Return (X, Y) of the center of cell containing provided text 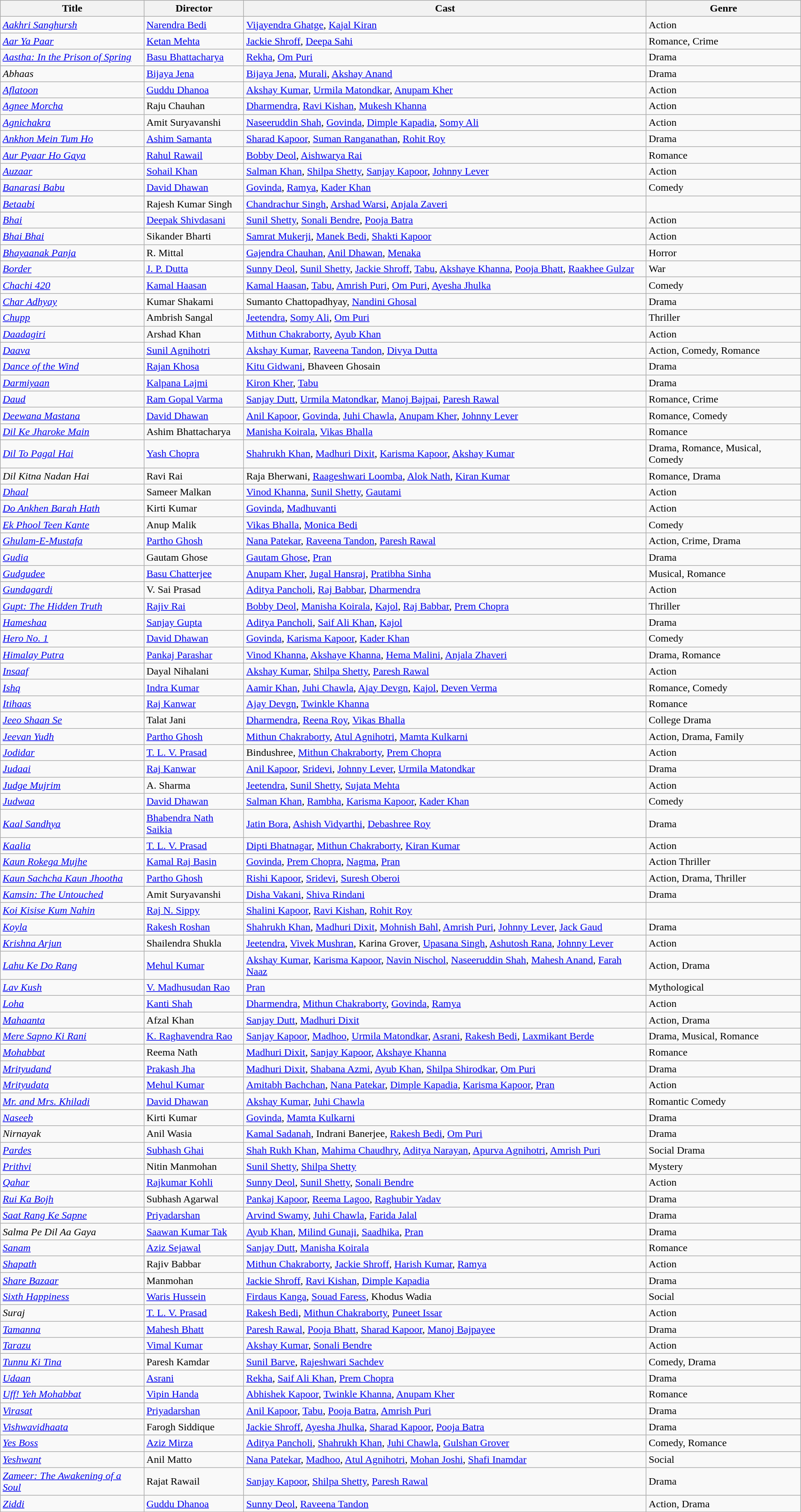
Anil Wasia (194, 1134)
Action, Drama, Family (723, 736)
Share Bazaar (72, 1280)
Nana Patekar, Madhoo, Atul Agnihotri, Mohan Joshi, Shafi Inamdar (445, 1459)
Banarasi Babu (72, 187)
Paresh Rawal, Pooja Bhatt, Sharad Kapoor, Manoj Bajpayee (445, 1329)
Jeetendra, Vivek Mushran, Karina Grover, Upasana Singh, Ashutosh Rana, Johnny Lever (445, 943)
Pankaj Kapoor, Reema Lagoo, Raghubir Yadav (445, 1199)
Agnichakra (72, 122)
Saawan Kumar Tak (194, 1231)
Action, Drama, Thriller (723, 878)
Dharmendra, Reena Roy, Vikas Bhalla (445, 720)
Gajendra Chauhan, Anil Dhawan, Menaka (445, 253)
A. Sharma (194, 785)
Romantic Comedy (723, 1101)
Sharad Kapoor, Suman Ranganathan, Rohit Roy (445, 139)
Hameshaa (72, 622)
Kamsin: The Untouched (72, 894)
Sunny Deol, Sunil Shetty, Sonali Bendre (445, 1183)
Sunil Shetty, Sonali Bendre, Pooja Batra (445, 220)
Action, Crime, Drama (723, 541)
Romance, Drama (723, 476)
Suraj (72, 1313)
Betaabi (72, 204)
Virasat (72, 1411)
Bhayaanak Panja (72, 253)
Govinda, Madhuvanti (445, 509)
Salman Khan, Shilpa Shetty, Sanjay Kapoor, Johnny Lever (445, 171)
Vipin Handa (194, 1394)
Jackie Shroff, Deepa Sahi (445, 41)
College Drama (723, 720)
Drama, Romance, Musical, Comedy (723, 453)
Ambrish Sangal (194, 318)
Raj N. Sippy (194, 911)
Ketan Mehta (194, 41)
Shapath (72, 1264)
Manmohan (194, 1280)
Deewana Mastana (72, 415)
Govinda, Ramya, Kader Khan (445, 187)
Dharmendra, Ravi Kishan, Mukesh Khanna (445, 106)
Gudgudee (72, 574)
Uff! Yeh Mohabbat (72, 1394)
Pardes (72, 1150)
Sikander Bharti (194, 237)
Kitu Gidwani, Bhaveen Ghosain (445, 367)
Kamal Haasan, Tabu, Amrish Puri, Om Puri, Ayesha Jhulka (445, 285)
Drama, Romance (723, 655)
Director (194, 9)
Kamal Sadanah, Indrani Banerjee, Rakesh Bedi, Om Puri (445, 1134)
Daava (72, 350)
Gudia (72, 557)
Shahrukh Khan, Madhuri Dixit, Mohnish Bahl, Amrish Puri, Johnny Lever, Jack Gaud (445, 927)
Kamal Haasan (194, 285)
Rajat Rawail (194, 1482)
Action, Comedy, Romance (723, 350)
Jeetendra, Somy Ali, Om Puri (445, 318)
Prakash Jha (194, 1069)
Tunnu Ki Tina (72, 1362)
Prithvi (72, 1166)
Jackie Shroff, Ravi Kishan, Dimple Kapadia (445, 1280)
Rekha, Saif Ali Khan, Prem Chopra (445, 1378)
Shailendra Shukla (194, 943)
Bindushree, Mithun Chakraborty, Prem Chopra (445, 753)
Bhai (72, 220)
Dance of the Wind (72, 367)
Sanjay Gupta (194, 622)
Sunil Agnihotri (194, 350)
Gupt: The Hidden Truth (72, 606)
Subhash Agarwal (194, 1199)
Mithun Chakraborty, Jackie Shroff, Harish Kumar, Ramya (445, 1264)
Afzal Khan (194, 1020)
Rajesh Kumar Singh (194, 204)
Sanjay Dutt, Madhuri Dixit (445, 1020)
Ram Gopal Varma (194, 399)
Nirnayak (72, 1134)
Mohabbat (72, 1053)
Mahesh Bhatt (194, 1329)
Ashim Samanta (194, 139)
Sixth Happiness (72, 1297)
Akshay Kumar, Urmila Matondkar, Anupam Kher (445, 90)
Title (72, 9)
Naseeb (72, 1118)
Firdaus Kanga, Souad Faress, Khodus Wadia (445, 1297)
Naseeruddin Shah, Govinda, Dimple Kapadia, Somy Ali (445, 122)
Aditya Pancholi, Shahrukh Khan, Juhi Chawla, Gulshan Grover (445, 1443)
Talat Jani (194, 720)
Tamanna (72, 1329)
Govinda, Mamta Kulkarni (445, 1118)
Waris Hussein (194, 1297)
Horror (723, 253)
Kamal Raj Basin (194, 862)
Qahar (72, 1183)
Border (72, 269)
Rishi Kapoor, Sridevi, Suresh Oberoi (445, 878)
Gundagardi (72, 590)
Rahul Rawail (194, 155)
Aziz Sejawal (194, 1248)
Kumar Shakami (194, 302)
Deepak Shivdasani (194, 220)
Dil Ke Jharoke Main (72, 432)
Kiron Kher, Tabu (445, 383)
Bhabendra Nath Saikia (194, 824)
Anil Kapoor, Govinda, Juhi Chawla, Anupam Kher, Johnny Lever (445, 415)
Kalpana Lajmi (194, 383)
Sunil Shetty, Shilpa Shetty (445, 1166)
Musical, Romance (723, 574)
Mythological (723, 987)
V. Sai Prasad (194, 590)
R. Mittal (194, 253)
Akshay Kumar, Shilpa Shetty, Paresh Rawal (445, 671)
K. Raghavendra Rao (194, 1036)
Mithun Chakraborty, Ayub Khan (445, 334)
Abhaas (72, 74)
Jatin Bora, Ashish Vidyarthi, Debashree Roy (445, 824)
Vimal Kumar (194, 1346)
Bobby Deol, Manisha Koirala, Kajol, Raj Babbar, Prem Chopra (445, 606)
Abhishek Kapoor, Twinkle Khanna, Anupam Kher (445, 1394)
Akshay Kumar, Karisma Kapoor, Navin Nischol, Naseeruddin Shah, Mahesh Anand, Farah Naaz (445, 965)
Akshay Kumar, Juhi Chawla (445, 1101)
Daud (72, 399)
Dil To Pagal Hai (72, 453)
Sunil Barve, Rajeshwari Sachdev (445, 1362)
Comedy, Romance (723, 1443)
Mrityudand (72, 1069)
Nitin Manmohan (194, 1166)
Ishq (72, 687)
Anupam Kher, Jugal Hansraj, Pratibha Sinha (445, 574)
Ziddi (72, 1503)
Sohail Khan (194, 171)
Amitabh Bachchan, Nana Patekar, Dimple Kapadia, Karisma Kapoor, Pran (445, 1085)
Dil Kitna Nadan Hai (72, 476)
Sanam (72, 1248)
Manisha Koirala, Vikas Bhalla (445, 432)
Chachi 420 (72, 285)
Ajay Devgn, Twinkle Khanna (445, 704)
Chupp (72, 318)
Anil Matto (194, 1459)
Subhash Ghai (194, 1150)
Lav Kush (72, 987)
V. Madhusudan Rao (194, 987)
Rui Ka Bojh (72, 1199)
Chandrachur Singh, Arshad Warsi, Anjala Zaveri (445, 204)
Ashim Bhattacharya (194, 432)
Reema Nath (194, 1053)
Insaaf (72, 671)
Drama, Musical, Romance (723, 1036)
Salman Khan, Rambha, Karisma Kapoor, Kader Khan (445, 802)
Yes Boss (72, 1443)
Rekha, Om Puri (445, 57)
Daadagiri (72, 334)
Lahu Ke Do Rang (72, 965)
Farogh Siddique (194, 1427)
Aastha: In the Prison of Spring (72, 57)
Koi Kisise Kum Nahin (72, 911)
Pankaj Parashar (194, 655)
J. P. Dutta (194, 269)
Sameer Malkan (194, 492)
Samrat Mukerji, Manek Bedi, Shakti Kapoor (445, 237)
Aditya Pancholi, Saif Ali Khan, Kajol (445, 622)
Raju Chauhan (194, 106)
Aar Ya Paar (72, 41)
Char Adhyay (72, 302)
Rajiv Rai (194, 606)
Shah Rukh Khan, Mahima Chaudhry, Aditya Narayan, Apurva Agnihotri, Amrish Puri (445, 1150)
Agnee Morcha (72, 106)
Itihaas (72, 704)
Akshay Kumar, Raveena Tandon, Divya Dutta (445, 350)
Aziz Mirza (194, 1443)
Auzaar (72, 171)
Yeshwant (72, 1459)
Sumanto Chattopadhyay, Nandini Ghosal (445, 302)
Aamir Khan, Juhi Chawla, Ajay Devgn, Kajol, Deven Verma (445, 687)
Rakesh Bedi, Mithun Chakraborty, Puneet Issar (445, 1313)
Indra Kumar (194, 687)
Mahaanta (72, 1020)
Cast (445, 9)
Do Ankhen Barah Hath (72, 509)
Basu Bhattacharya (194, 57)
Mystery (723, 1166)
Yash Chopra (194, 453)
Nana Patekar, Raveena Tandon, Paresh Rawal (445, 541)
Koyla (72, 927)
Sanjay Dutt, Manisha Koirala (445, 1248)
Dipti Bhatnagar, Mithun Chakraborty, Kiran Kumar (445, 846)
Rajan Khosa (194, 367)
Kaun Rokega Mujhe (72, 862)
Dhaal (72, 492)
Rakesh Roshan (194, 927)
Jeeo Shaan Se (72, 720)
Sanjay Dutt, Urmila Matondkar, Manoj Bajpai, Paresh Rawal (445, 399)
Govinda, Prem Chopra, Nagma, Pran (445, 862)
Asrani (194, 1378)
Himalay Putra (72, 655)
Judge Mujrim (72, 785)
Loha (72, 1003)
Sunny Deol, Raveena Tandon (445, 1503)
Pran (445, 987)
Judaai (72, 769)
Aakhri Sanghursh (72, 25)
Sanjay Kapoor, Madhoo, Urmila Matondkar, Asrani, Rakesh Bedi, Laxmikant Berde (445, 1036)
Aditya Pancholi, Raj Babbar, Dharmendra (445, 590)
Ankhon Mein Tum Ho (72, 139)
Saat Rang Ke Sapne (72, 1215)
Udaan (72, 1378)
Narendra Bedi (194, 25)
Action Thriller (723, 862)
Shalini Kapoor, Ravi Kishan, Rohit Roy (445, 911)
Dayal Nihalani (194, 671)
Mere Sapno Ki Rani (72, 1036)
Govinda, Karisma Kapoor, Kader Khan (445, 639)
Anup Malik (194, 525)
Kaun Sachcha Kaun Jhootha (72, 878)
Basu Chatterjee (194, 574)
Darmiyaan (72, 383)
Madhuri Dixit, Shabana Azmi, Ayub Khan, Shilpa Shirodkar, Om Puri (445, 1069)
Vijayendra Ghatge, Kajal Kiran (445, 25)
Jackie Shroff, Ayesha Jhulka, Sharad Kapoor, Pooja Batra (445, 1427)
Ghulam-E-Mustafa (72, 541)
Akshay Kumar, Sonali Bendre (445, 1346)
Anil Kapoor, Tabu, Pooja Batra, Amrish Puri (445, 1411)
Ayub Khan, Milind Gunaji, Saadhika, Pran (445, 1231)
Jeevan Yudh (72, 736)
Social Drama (723, 1150)
Kaal Sandhya (72, 824)
Vishwavidhaata (72, 1427)
Disha Vakani, Shiva Rindani (445, 894)
Krishna Arjun (72, 943)
Bhai Bhai (72, 237)
Ek Phool Teen Kante (72, 525)
Vikas Bhalla, Monica Bedi (445, 525)
Arvind Swamy, Juhi Chawla, Farida Jalal (445, 1215)
Aur Pyaar Ho Gaya (72, 155)
Dharmendra, Mithun Chakraborty, Govinda, Ramya (445, 1003)
Jeetendra, Sunil Shetty, Sujata Mehta (445, 785)
Tarazu (72, 1346)
Comedy, Drama (723, 1362)
Bobby Deol, Aishwarya Rai (445, 155)
Rajiv Babbar (194, 1264)
Salma Pe Dil Aa Gaya (72, 1231)
Genre (723, 9)
Bijaya Jena, Murali, Akshay Anand (445, 74)
Aflatoon (72, 90)
Madhuri Dixit, Sanjay Kapoor, Akshaye Khanna (445, 1053)
Mithun Chakraborty, Atul Agnihotri, Mamta Kulkarni (445, 736)
Ravi Rai (194, 476)
Raja Bherwani, Raageshwari Loomba, Alok Nath, Kiran Kumar (445, 476)
Kaalia (72, 846)
Gautam Ghose, Pran (445, 557)
Jodidar (72, 753)
Paresh Kamdar (194, 1362)
Vinod Khanna, Akshaye Khanna, Hema Malini, Anjala Zhaveri (445, 655)
Judwaa (72, 802)
Rajkumar Kohli (194, 1183)
Arshad Khan (194, 334)
Vinod Khanna, Sunil Shetty, Gautami (445, 492)
Hero No. 1 (72, 639)
Bijaya Jena (194, 74)
Zameer: The Awakening of a Soul (72, 1482)
Kanti Shah (194, 1003)
Shahrukh Khan, Madhuri Dixit, Karisma Kapoor, Akshay Kumar (445, 453)
Mrityudata (72, 1085)
Sanjay Kapoor, Shilpa Shetty, Paresh Rawal (445, 1482)
Anil Kapoor, Sridevi, Johnny Lever, Urmila Matondkar (445, 769)
Mr. and Mrs. Khiladi (72, 1101)
Sunny Deol, Sunil Shetty, Jackie Shroff, Tabu, Akshaye Khanna, Pooja Bhatt, Raakhee Gulzar (445, 269)
Gautam Ghose (194, 557)
War (723, 269)
